Pinpoint the cell where the given text exists, returning its [X, Y] midpoint coordinate. 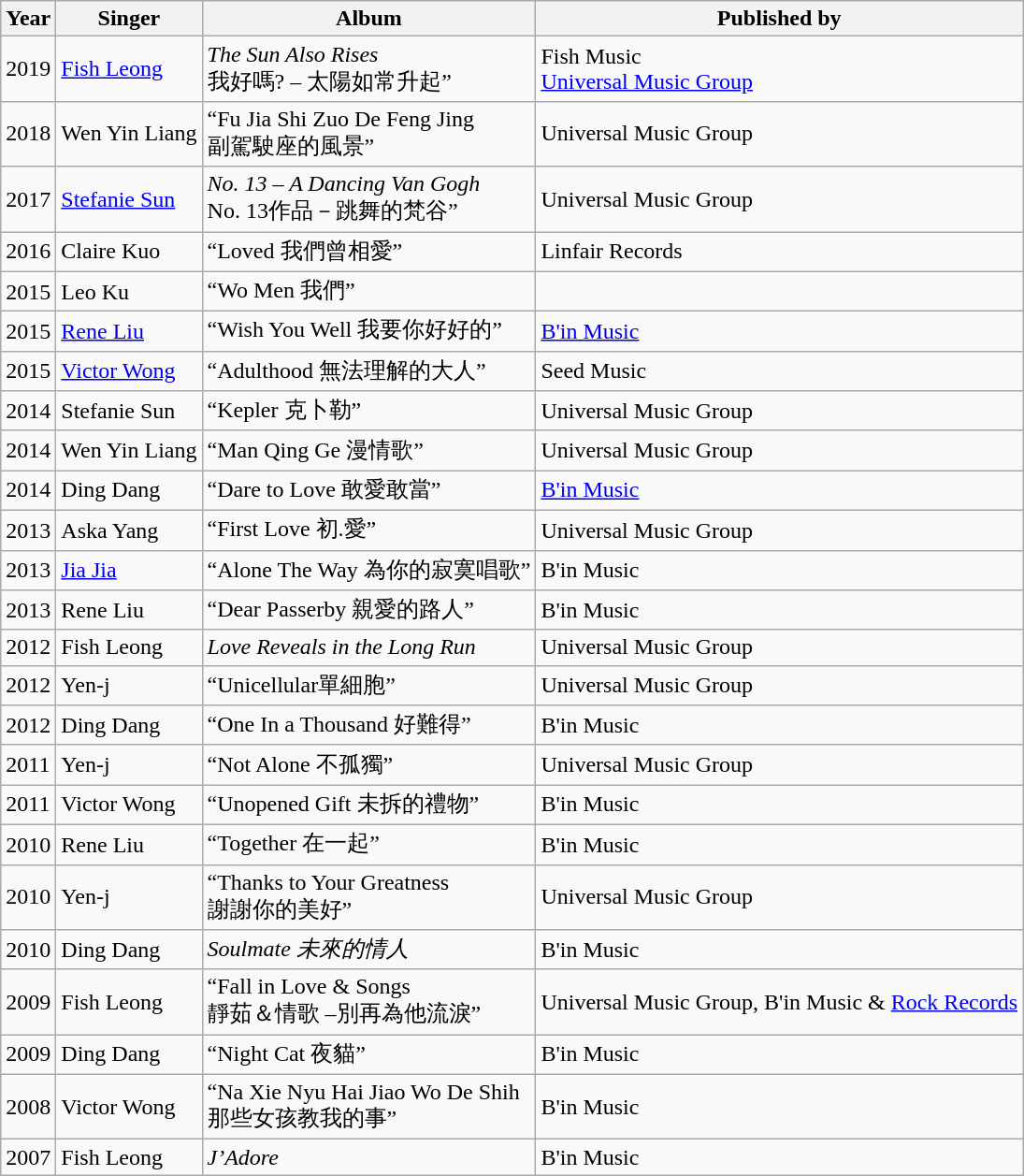
Fish MusicUniversal Music Group [780, 69]
2017 [28, 199]
Singer [129, 19]
“Not Alone 不孤獨” [368, 765]
Soulmate 未來的情人 [368, 951]
Love Reveals in the Long Run [368, 647]
2019 [28, 69]
2018 [28, 134]
“Alone The Way 為你的寂寞唱歌” [368, 571]
“Fall in Love & Songs靜茹＆情歌 –別再為他流淚” [368, 1002]
“First Love 初.愛” [368, 530]
“Together 在一起” [368, 844]
Aska Yang [129, 530]
“Unicellular單細胞” [368, 685]
“Dear Passerby 親愛的路人” [368, 610]
No. 13 – A Dancing Van GoghNo. 13作品－跳舞的梵谷” [368, 199]
The Sun Also Rises我好嗎? – 太陽如常升起” [368, 69]
“Na Xie Nyu Hai Jiao Wo De Shih那些女孩教我的事” [368, 1107]
“Night Cat 夜貓” [368, 1055]
“Unopened Gift 未拆的禮物” [368, 805]
“Fu Jia Shi Zuo De Feng Jing副駕駛座的風景” [368, 134]
“Wo Men 我們” [368, 292]
“Dare to Love 敢愛敢當” [368, 490]
Album [368, 19]
“Adulthood 無法理解的大人” [368, 370]
“Loved 我們曾相愛” [368, 253]
“One In a Thousand 好難得” [368, 726]
Jia Jia [129, 571]
Leo Ku [129, 292]
2007 [28, 1157]
Universal Music Group, B'in Music & Rock Records [780, 1002]
Linfair Records [780, 253]
Claire Kuo [129, 253]
Published by [780, 19]
J’Adore [368, 1157]
2008 [28, 1107]
“Thanks to Your Greatness謝謝你的美好” [368, 897]
Year [28, 19]
2016 [28, 253]
Seed Music [780, 370]
“Kepler 克卜勒” [368, 412]
“Wish You Well 我要你好好的” [368, 331]
“Man Qing Ge 漫情歌” [368, 451]
